Search for the cell housing the specified text and yield its [X, Y] center coordinate. 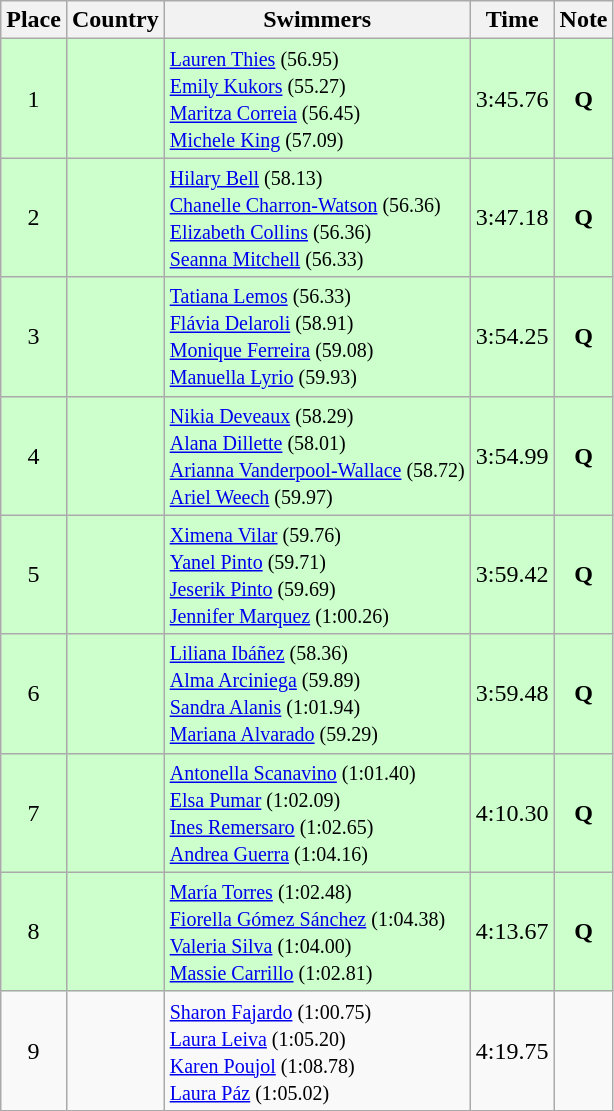
Nikia Deveaux (58.29) Alana Dillette (58.01) Arianna Vanderpool-Wallace (58.72) Ariel Weech (59.97) [317, 456]
Lauren Thies (56.95) Emily Kukors (55.27) Maritza Correia (56.45) Michele King (57.09) [317, 98]
Time [512, 20]
Antonella Scanavino (1:01.40) Elsa Pumar (1:02.09) Ines Remersaro (1:02.65) Andrea Guerra (1:04.16) [317, 812]
María Torres (1:02.48) Fiorella Gómez Sánchez (1:04.38) Valeria Silva (1:04.00) Massie Carrillo (1:02.81) [317, 932]
4 [34, 456]
5 [34, 574]
Tatiana Lemos (56.33) Flávia Delaroli (58.91) Monique Ferreira (59.08) Manuella Lyrio (59.93) [317, 336]
Hilary Bell (58.13) Chanelle Charron-Watson (56.36) Elizabeth Collins (56.36) Seanna Mitchell (56.33) [317, 218]
3:54.25 [512, 336]
3 [34, 336]
3:54.99 [512, 456]
1 [34, 98]
Place [34, 20]
9 [34, 1050]
Ximena Vilar (59.76) Yanel Pinto (59.71) Jeserik Pinto (59.69) Jennifer Marquez (1:00.26) [317, 574]
2 [34, 218]
4:19.75 [512, 1050]
3:59.42 [512, 574]
Country [115, 20]
Note [584, 20]
Liliana Ibáñez (58.36) Alma Arciniega (59.89) Sandra Alanis (1:01.94) Mariana Alvarado (59.29) [317, 694]
Sharon Fajardo (1:00.75) Laura Leiva (1:05.20) Karen Poujol (1:08.78) Laura Páz (1:05.02) [317, 1050]
3:47.18 [512, 218]
4:13.67 [512, 932]
7 [34, 812]
3:45.76 [512, 98]
6 [34, 694]
Swimmers [317, 20]
3:59.48 [512, 694]
4:10.30 [512, 812]
8 [34, 932]
